Output the [x, y] coordinate of the center of the cell containing the given text.  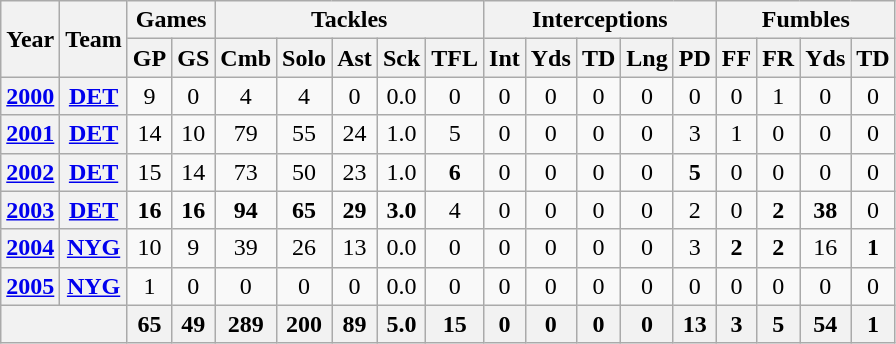
2003 [30, 210]
73 [246, 172]
Ast [355, 58]
24 [355, 134]
49 [194, 324]
Sck [401, 58]
94 [246, 210]
2000 [30, 96]
Fumbles [806, 20]
54 [826, 324]
89 [355, 324]
Solo [304, 58]
Interceptions [600, 20]
2005 [30, 286]
PD [694, 58]
2002 [30, 172]
6 [455, 172]
Team [94, 39]
3.0 [401, 210]
Lng [647, 58]
23 [355, 172]
Int [505, 58]
38 [826, 210]
GS [194, 58]
TFL [455, 58]
5.0 [401, 324]
55 [304, 134]
50 [304, 172]
39 [246, 248]
Cmb [246, 58]
Tackles [350, 20]
200 [304, 324]
FF [736, 58]
FR [778, 58]
26 [304, 248]
2004 [30, 248]
29 [355, 210]
GP [149, 58]
79 [246, 134]
2001 [30, 134]
289 [246, 324]
Year [30, 39]
Games [170, 20]
